Search for the cell housing the specified text and yield its [x, y] center coordinate. 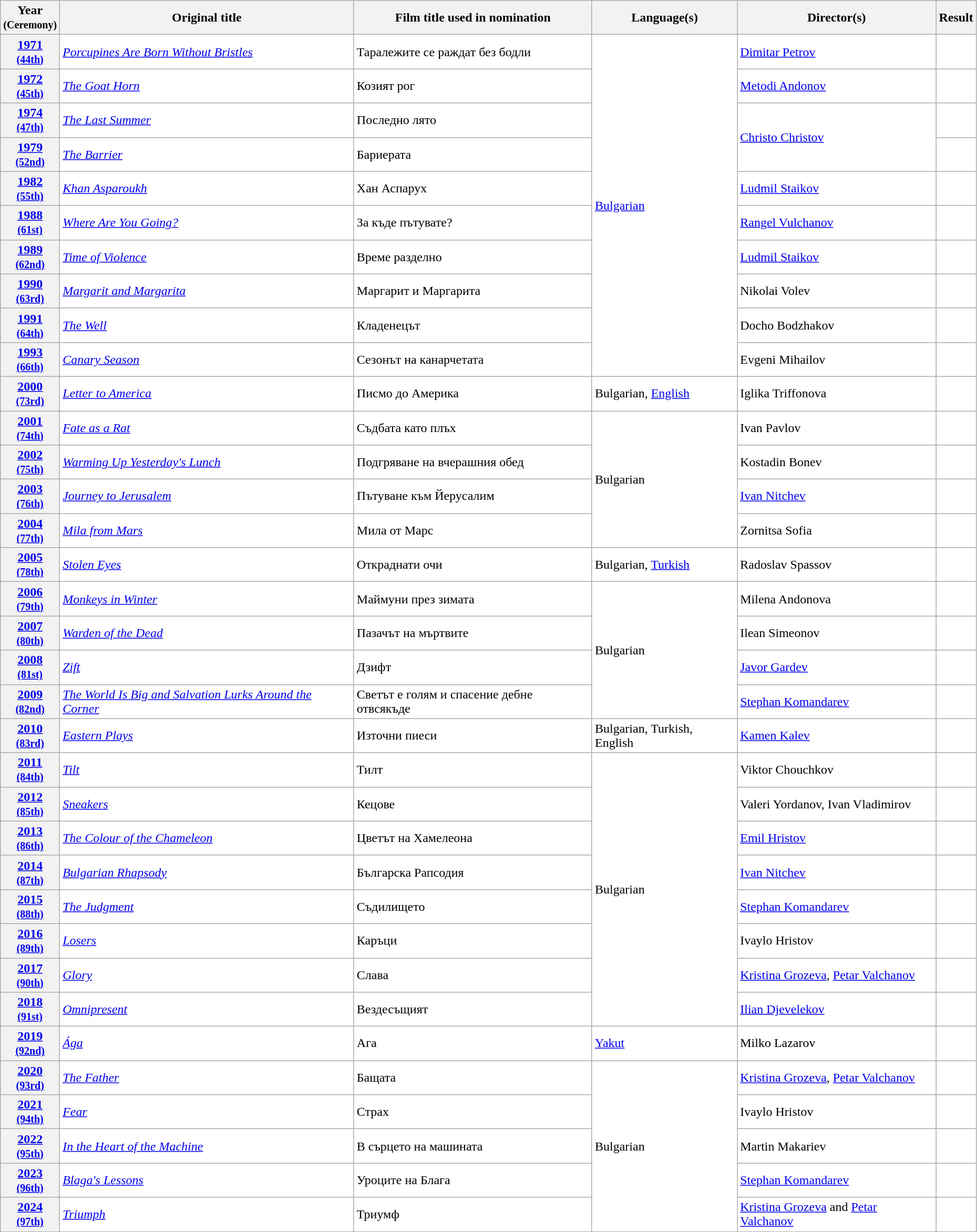
Sneakers [207, 804]
Триумф [473, 1214]
2019(92nd) [30, 1044]
Време разделно [473, 256]
2013(86th) [30, 838]
2020(93rd) [30, 1077]
2015(88th) [30, 906]
Откраднати очи [473, 564]
1988(61st) [30, 223]
Javor Gardev [837, 668]
Letter to America [207, 393]
Последно лято [473, 120]
Писмо до Америка [473, 393]
Бащата [473, 1077]
Martin Makariev [837, 1146]
Yakut [664, 1044]
Маймуни през зимата [473, 599]
Пазачът на мъртвите [473, 633]
Evgeni Mihailov [837, 360]
2000(73rd) [30, 393]
The World Is Big and Salvation Lurks Around the Corner [207, 701]
Glory [207, 974]
In the Heart of the Machine [207, 1146]
2021(94th) [30, 1112]
Nikolai Volev [837, 291]
Пътуване към Йерусалим [473, 496]
Milko Lazarov [837, 1044]
Metodi Andonov [837, 86]
Ivan Pavlov [837, 428]
Director(s) [837, 18]
Слава [473, 974]
2016(89th) [30, 941]
Iglika Triffonova [837, 393]
Bulgarian, Turkish [664, 564]
Zornitsa Sofia [837, 531]
Tilt [207, 769]
Ilian Djevelekov [837, 1009]
Ilean Simeonov [837, 633]
Time of Violence [207, 256]
Monkeys in Winter [207, 599]
The Well [207, 325]
Хан Аспарух [473, 188]
Ága [207, 1044]
Losers [207, 941]
Canary Season [207, 360]
Маргарит и Маргарита [473, 291]
The Barrier [207, 155]
Triumph [207, 1214]
В сърцето на машината [473, 1146]
2022(95th) [30, 1146]
Rangel Vulchanov [837, 223]
Radoslav Spassov [837, 564]
Warming Up Yesterday's Lunch [207, 463]
2003(76th) [30, 496]
Бариерата [473, 155]
Дзифт [473, 668]
The Judgment [207, 906]
Сезонът на канарчетата [473, 360]
Bulgarian, English [664, 393]
Съдбата като плъх [473, 428]
Porcupines Are Born Without Bristles [207, 52]
Milena Andonova [837, 599]
Каръци [473, 941]
Източни пиеси [473, 736]
Кладенецът [473, 325]
Blaga's Lessons [207, 1180]
Stolen Eyes [207, 564]
Dimitar Petrov [837, 52]
Original title [207, 18]
Светът е голям и спасение дебне отвсякъде [473, 701]
2010(83rd) [30, 736]
2004(77th) [30, 531]
Подгряване на вчерашния обед [473, 463]
Kostadin Bonev [837, 463]
Страх [473, 1112]
Docho Bodzhakov [837, 325]
Kamen Kalev [837, 736]
1991(64th) [30, 325]
Result [956, 18]
Warden of the Dead [207, 633]
За къде пътувате? [473, 223]
2009(82nd) [30, 701]
Mila from Mars [207, 531]
Вездесъщият [473, 1009]
Journey to Jerusalem [207, 496]
Съдилището [473, 906]
Цветът на Хамелеона [473, 838]
Christo Christov [837, 137]
Language(s) [664, 18]
1993(66th) [30, 360]
1972(45th) [30, 86]
Българска Рапсодия [473, 872]
Zift [207, 668]
Мила от Марс [473, 531]
2023(96th) [30, 1180]
2014(87th) [30, 872]
The Colour of the Chameleon [207, 838]
Тилт [473, 769]
1971(44th) [30, 52]
1990(63rd) [30, 291]
Khan Asparoukh [207, 188]
2018(91st) [30, 1009]
Fate as a Rat [207, 428]
1982(55th) [30, 188]
2007(80th) [30, 633]
Film title used in nomination [473, 18]
1974(47th) [30, 120]
Eastern Plays [207, 736]
2024(97th) [30, 1214]
Margarit and Margarita [207, 291]
2011(84th) [30, 769]
Kristina Grozeva and Petar Valchanov [837, 1214]
Emil Hristov [837, 838]
Year(Ceremony) [30, 18]
2002(75th) [30, 463]
Viktor Chouchkov [837, 769]
Omnipresent [207, 1009]
Valeri Yordanov, Ivan Vladimirov [837, 804]
Уроците на Блага [473, 1180]
2005(78th) [30, 564]
2012(85th) [30, 804]
Таралежите се раждат без бодли [473, 52]
The Last Summer [207, 120]
Bulgarian Rhapsody [207, 872]
1989(62nd) [30, 256]
2006(79th) [30, 599]
The Father [207, 1077]
Fear [207, 1112]
2017(90th) [30, 974]
Ага [473, 1044]
Bulgarian, Turkish, English [664, 736]
1979(52nd) [30, 155]
Where Are You Going? [207, 223]
2008(81st) [30, 668]
2001(74th) [30, 428]
Козият рог [473, 86]
Кецове [473, 804]
The Goat Horn [207, 86]
